Extract the (X, Y) coordinate from the center of the cell holding the provided text.  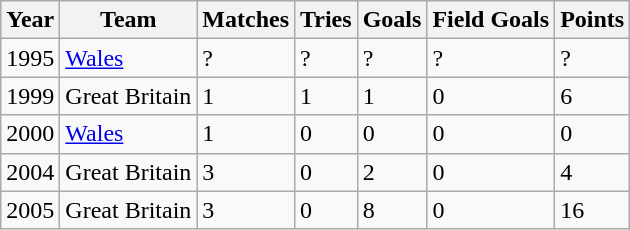
2 (392, 172)
16 (592, 210)
Points (592, 20)
1999 (30, 96)
Field Goals (491, 20)
Goals (392, 20)
6 (592, 96)
2000 (30, 134)
2004 (30, 172)
1995 (30, 58)
Tries (326, 20)
Matches (246, 20)
Year (30, 20)
4 (592, 172)
8 (392, 210)
2005 (30, 210)
Team (128, 20)
